Search for the cell housing the specified text and yield its [X, Y] center coordinate. 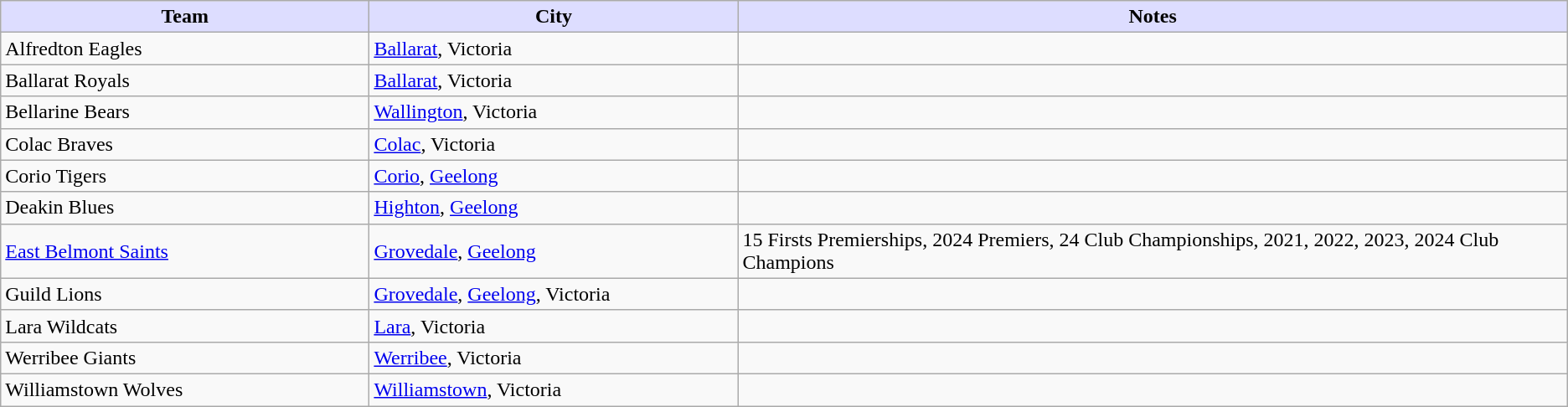
Williamstown Wolves [185, 389]
Alfredton Eagles [185, 49]
Grovedale, Geelong [554, 251]
Wallington, Victoria [554, 112]
Corio Tigers [185, 176]
Williamstown, Victoria [554, 389]
Bellarine Bears [185, 112]
Corio, Geelong [554, 176]
Werribee Giants [185, 358]
Colac, Victoria [554, 144]
Colac Braves [185, 144]
Team [185, 17]
Guild Lions [185, 294]
Highton, Geelong [554, 208]
Grovedale, Geelong, Victoria [554, 294]
Lara Wildcats [185, 326]
Werribee, Victoria [554, 358]
East Belmont Saints [185, 251]
City [554, 17]
Ballarat Royals [185, 80]
15 Firsts Premierships, 2024 Premiers, 24 Club Championships, 2021, 2022, 2023, 2024 Club Champions [1153, 251]
Notes [1153, 17]
Deakin Blues [185, 208]
Lara, Victoria [554, 326]
